Search for the cell housing the specified text and yield its [X, Y] center coordinate. 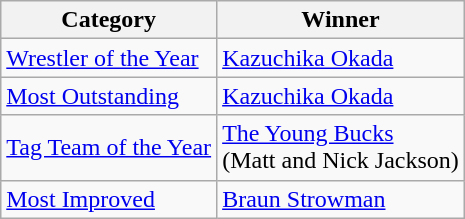
Most Improved [109, 199]
Braun Strowman [341, 199]
The Young Bucks(Matt and Nick Jackson) [341, 148]
Category [109, 20]
Most Outstanding [109, 96]
Wrestler of the Year [109, 58]
Tag Team of the Year [109, 148]
Winner [341, 20]
